Return [X, Y] of the center of cell containing provided text 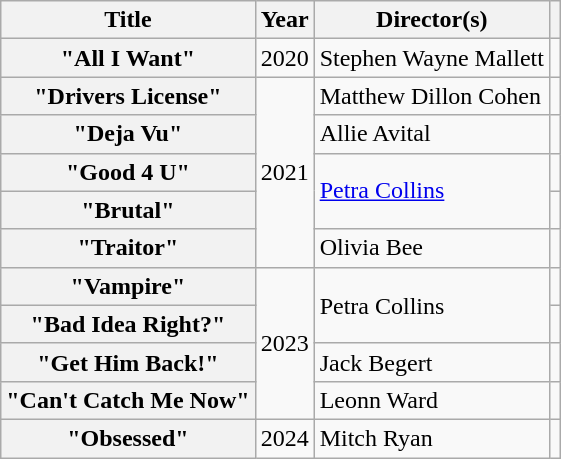
"All I Want" [128, 58]
2021 [284, 172]
2020 [284, 58]
"Vampire" [128, 286]
"Good 4 U" [128, 172]
Director(s) [432, 20]
Olivia Bee [432, 248]
Matthew Dillon Cohen [432, 96]
"Bad Idea Right?" [128, 324]
Title [128, 20]
Allie Avital [432, 134]
Mitch Ryan [432, 438]
2024 [284, 438]
Jack Begert [432, 362]
2023 [284, 343]
Year [284, 20]
"Can't Catch Me Now" [128, 400]
"Get Him Back!" [128, 362]
Stephen Wayne Mallett [432, 58]
"Obsessed" [128, 438]
"Deja Vu" [128, 134]
Leonn Ward [432, 400]
"Brutal" [128, 210]
"Traitor" [128, 248]
"Drivers License" [128, 96]
